Search for the cell housing the specified text and yield its [X, Y] center coordinate. 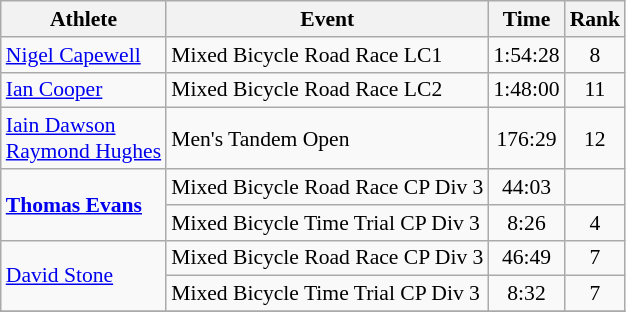
Time [526, 19]
12 [596, 138]
1:54:28 [526, 55]
Event [327, 19]
8:26 [526, 223]
8:32 [526, 294]
Mixed Bicycle Road Race LC2 [327, 90]
Nigel Capewell [84, 55]
11 [596, 90]
David Stone [84, 276]
Ian Cooper [84, 90]
176:29 [526, 138]
Thomas Evans [84, 204]
4 [596, 223]
Iain DawsonRaymond Hughes [84, 138]
46:49 [526, 258]
Rank [596, 19]
Athlete [84, 19]
44:03 [526, 187]
8 [596, 55]
Men's Tandem Open [327, 138]
1:48:00 [526, 90]
Mixed Bicycle Road Race LC1 [327, 55]
